Identify which cell holds the provided text, then report its [X, Y] central coordinate. 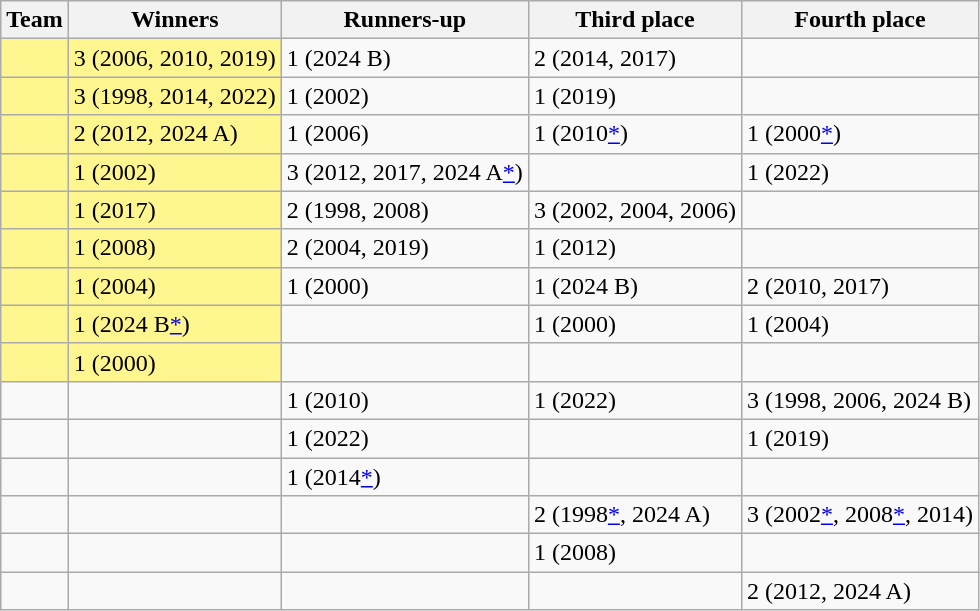
Fourth place [860, 20]
3 (2006, 2010, 2019) [174, 58]
3 (1998, 2006, 2024 B) [860, 400]
1 (2024 B*) [174, 324]
3 (1998, 2014, 2022) [174, 96]
2 (1998, 2008) [404, 210]
Runners-up [404, 20]
2 (1998*, 2024 A) [634, 515]
1 (2000*) [860, 134]
1 (2010*) [634, 134]
1 (2012) [634, 248]
3 (2012, 2017, 2024 A*) [404, 172]
1 (2017) [174, 210]
2 (2004, 2019) [404, 248]
1 (2010) [404, 400]
1 (2014*) [404, 477]
Winners [174, 20]
3 (2002, 2004, 2006) [634, 210]
2 (2010, 2017) [860, 286]
1 (2006) [404, 134]
Team [35, 20]
3 (2002*, 2008*, 2014) [860, 515]
Third place [634, 20]
2 (2014, 2017) [634, 58]
